Search for the cell housing the specified text and yield its [X, Y] center coordinate. 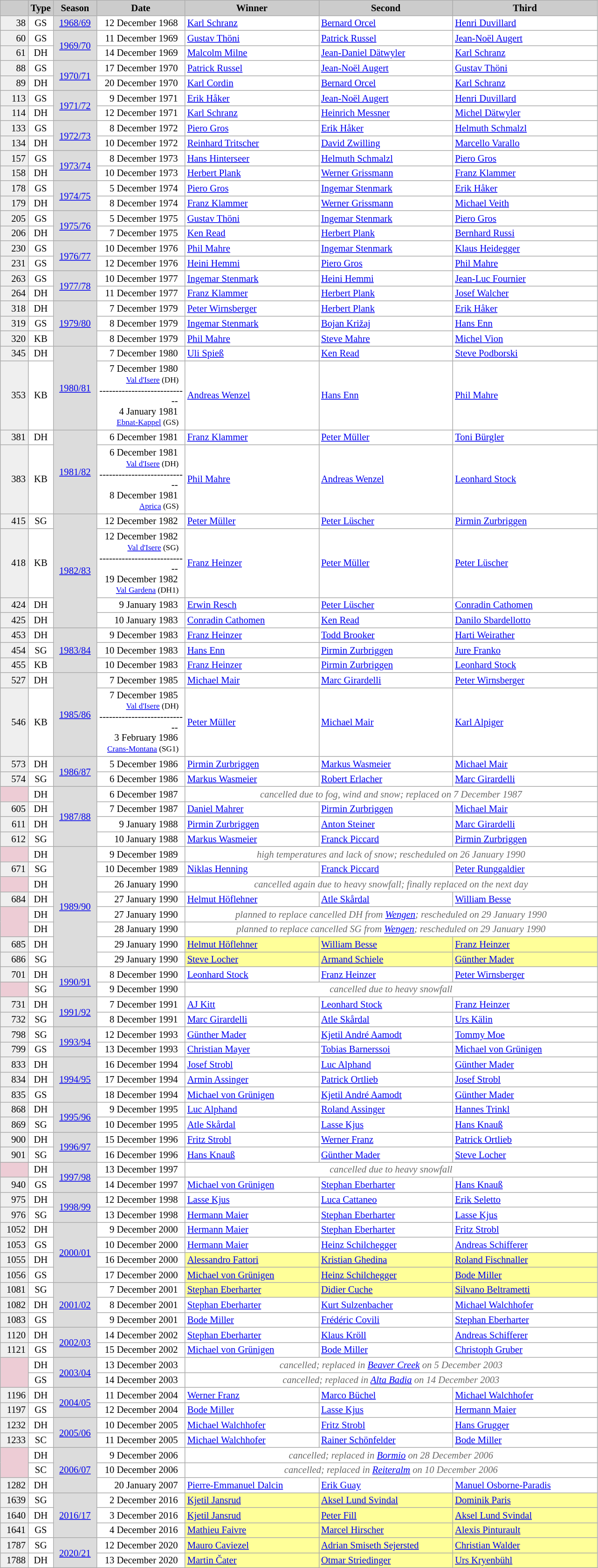
18 December 1994 [141, 1094]
cancelled due to fog, wind and snow; replaced on 7 December 1987 [391, 794]
415 [14, 521]
6 December 1981 [141, 437]
12 December 1998 [141, 1200]
1996/97 [75, 1147]
Reinhard Tritscher [252, 143]
Michel Dätwyler [525, 113]
605 [14, 809]
418 [14, 563]
26 January 1990 [141, 884]
263 [14, 278]
1981/82 [75, 471]
13 December 1998 [141, 1214]
Manuel Osborne-Paradis [525, 1485]
834 [14, 1079]
2020/21 [75, 1552]
16 December 2000 [141, 1260]
12 December 2004 [141, 1410]
12 December 1976 [141, 263]
Josef Walcher [525, 293]
14 December 1969 [141, 53]
1990/91 [75, 982]
12 December 1971 [141, 113]
Christoph Gruber [525, 1350]
Urs Kälin [525, 1019]
10 December 1995 [141, 1125]
9 December 1983 [141, 635]
114 [14, 113]
28 January 1990 [141, 929]
701 [14, 974]
Michel Vion [525, 338]
12 December 1982 Val d'Isere (SG) ---------------------------- 19 December 1982 Val Gardena (DH1) [141, 563]
Todd Brooker [386, 635]
5 December 1975 [141, 218]
Jure Franko [525, 650]
cancelled; replaced in Reiteralm on 10 December 2006 [391, 1470]
16 December 1994 [141, 1064]
10 December 2005 [141, 1425]
Winner [252, 7]
cancelled; replaced in Beaver Creek on 5 December 2003 [391, 1365]
1196 [14, 1395]
6 December 1981 Val d'Isere (DH) ---------------------------- 8 December 1981 Aprica (GS) [141, 479]
Erik Seletto [525, 1200]
976 [14, 1214]
1787 [14, 1545]
1968/69 [75, 23]
Marcel Hirscher [386, 1530]
Hans Grugger [525, 1425]
1083 [14, 1320]
9 December 1989 [141, 854]
10 January 1988 [141, 839]
Otmar Striedinger [386, 1560]
13 December 2003 [141, 1365]
Steve Podborski [525, 353]
Dominik Paris [525, 1500]
2000/01 [75, 1252]
230 [14, 248]
1993/94 [75, 1042]
16 December 1996 [141, 1154]
835 [14, 1094]
89 [14, 83]
7 December 1975 [141, 233]
1640 [14, 1515]
Harti Weirather [525, 635]
Roland Assinger [386, 1109]
61 [14, 53]
940 [14, 1184]
planned to replace cancelled SG from Wengen; rescheduled on 29 January 1990 [391, 929]
8 December 1991 [141, 1019]
Didier Cuche [386, 1289]
1639 [14, 1500]
Robert Erlacher [386, 779]
13 December 1997 [141, 1169]
527 [14, 680]
1232 [14, 1425]
Armand Schiele [386, 959]
1970/71 [75, 75]
455 [14, 665]
319 [14, 323]
206 [14, 233]
14 December 2003 [141, 1380]
Hans Hinterseer [252, 158]
11 December 2005 [141, 1440]
Malcolm Milne [252, 53]
2005/06 [75, 1432]
1976/77 [75, 255]
9 December 1995 [141, 1109]
15 December 2002 [141, 1350]
5 December 1974 [141, 188]
134 [14, 143]
11 December 1977 [141, 293]
869 [14, 1125]
9 December 2006 [141, 1455]
15 December 1996 [141, 1139]
Hannes Trinkl [525, 1109]
Second [386, 7]
345 [14, 353]
Jean-Daniel Dätwyler [386, 53]
1979/80 [75, 323]
424 [14, 605]
320 [14, 338]
1973/74 [75, 165]
383 [14, 479]
7 December 1987 [141, 809]
Pierre-Emmanuel Dalcin [252, 1485]
Roland Fischnaller [525, 1260]
868 [14, 1109]
1971/72 [75, 105]
1082 [14, 1304]
731 [14, 1004]
1977/78 [75, 286]
1120 [14, 1335]
Bojan Križaj [386, 323]
17 December 1994 [141, 1079]
1197 [14, 1410]
13 December 1993 [141, 1049]
Jean-Luc Fournier [525, 278]
Michael Veith [525, 203]
1994/95 [75, 1079]
planned to replace cancelled DH from Wengen; rescheduled on 29 January 1990 [391, 914]
Karl Cordin [252, 83]
1081 [14, 1289]
Adrian Smiseth Sejersted [386, 1545]
Silvano Beltrametti [525, 1289]
900 [14, 1139]
1641 [14, 1530]
318 [14, 308]
Christian Mayer [252, 1049]
Bernhard Russi [525, 233]
9 January 1983 [141, 605]
1056 [14, 1275]
Erwin Resch [252, 605]
1282 [14, 1485]
10 December 1973 [141, 173]
178 [14, 188]
179 [14, 203]
612 [14, 839]
Kristian Ghedina [386, 1260]
381 [14, 437]
1053 [14, 1245]
1987/88 [75, 816]
133 [14, 128]
7 December 1985 Val d'Isere (DH) ---------------------------- 3 February 1986 Crans-Montana (SG1) [141, 722]
Klaus Kröll [386, 1335]
1052 [14, 1229]
12 December 1982 [141, 521]
Marcello Varallo [525, 143]
11 December 1969 [141, 38]
14 December 1997 [141, 1184]
1975/76 [75, 225]
901 [14, 1154]
17 December 2000 [141, 1275]
685 [14, 944]
10 January 1983 [141, 620]
10 December 1972 [141, 143]
Christian Walder [525, 1545]
Armin Assinger [252, 1079]
113 [14, 98]
12 December 1993 [141, 1034]
2003/04 [75, 1372]
8 December 1974 [141, 203]
Frédéric Covili [386, 1320]
13 December 2020 [141, 1560]
Peter Fill [386, 1515]
1995/96 [75, 1117]
7 December 2001 [141, 1289]
1055 [14, 1260]
Luca Cattaneo [386, 1200]
38 [14, 23]
Toni Bürgler [525, 437]
12 December 2020 [141, 1545]
Type [41, 7]
Niklas Henning [252, 869]
1997/98 [75, 1177]
Date [141, 7]
158 [14, 173]
3 December 2016 [141, 1515]
Marco Büchel [386, 1395]
2016/17 [75, 1515]
1986/87 [75, 771]
cancelled; replaced in Bormio on 28 December 2006 [391, 1455]
546 [14, 722]
1788 [14, 1560]
798 [14, 1034]
833 [14, 1064]
573 [14, 764]
Mathieu Faivre [252, 1530]
205 [14, 218]
88 [14, 68]
2006/07 [75, 1470]
Kurt Sulzenbacher [386, 1304]
Uli Spieß [252, 353]
Karl Alpiger [525, 722]
1980/81 [75, 388]
17 December 1970 [141, 68]
7 December 1980 Val d'Isere (DH) ---------------------------- 4 January 1981 Ebnat-Kappel (GS) [141, 395]
Rainer Schönfelder [386, 1440]
Steve Mahre [386, 338]
60 [14, 38]
454 [14, 650]
686 [14, 959]
157 [14, 158]
671 [14, 869]
cancelled; replaced in Alta Badia on 14 December 2003 [391, 1380]
1974/75 [75, 196]
799 [14, 1049]
10 December 1976 [141, 248]
732 [14, 1019]
high temperatures and lack of snow; rescheduled on 26 January 1990 [391, 854]
574 [14, 779]
231 [14, 263]
9 December 2001 [141, 1320]
264 [14, 293]
2001/02 [75, 1304]
10 December 1977 [141, 278]
cancelled again due to heavy snowfall; finally replaced on the next day [391, 884]
1233 [14, 1440]
353 [14, 395]
1969/70 [75, 45]
Season [75, 7]
Daniel Mahrer [252, 809]
1983/84 [75, 650]
10 December 1989 [141, 869]
2002/03 [75, 1342]
8 December 1990 [141, 974]
Tobias Barnerssoi [386, 1049]
14 December 2002 [141, 1335]
Peter Runggaldier [525, 869]
Alessandro Fattori [252, 1260]
Mauro Caviezel [252, 1545]
Alexis Pinturault [525, 1530]
Heinrich Messner [386, 113]
684 [14, 899]
20 December 1970 [141, 83]
Anton Steiner [386, 824]
6 December 1987 [141, 794]
Tommy Moe [525, 1034]
1985/86 [75, 715]
1982/83 [75, 570]
1972/73 [75, 135]
Klaus Heidegger [525, 248]
2004/05 [75, 1402]
611 [14, 824]
9 December 2000 [141, 1229]
8 December 1973 [141, 158]
975 [14, 1200]
9 January 1988 [141, 824]
6 December 1986 [141, 779]
20 January 2007 [141, 1485]
11 December 2004 [141, 1395]
1998/99 [75, 1207]
5 December 1986 [141, 764]
8 December 2001 [141, 1304]
7 December 1979 [141, 308]
1121 [14, 1350]
1989/90 [75, 907]
Martin Čater [252, 1560]
Danilo Sbardellotto [525, 620]
7 December 1980 [141, 353]
AJ Kitt [252, 1004]
2 December 2016 [141, 1500]
12 December 1968 [141, 23]
9 December 1971 [141, 98]
425 [14, 620]
10 December 2006 [141, 1470]
8 December 1972 [141, 128]
Urs Kryenbühl [525, 1560]
Erik Guay [386, 1485]
7 December 1991 [141, 1004]
4 December 2016 [141, 1530]
9 December 1990 [141, 989]
7 December 1985 [141, 680]
Third [525, 7]
453 [14, 635]
David Zwilling [386, 143]
1991/92 [75, 1012]
10 December 2000 [141, 1245]
